Detect which cell encompasses the target text, then output its [x, y] center coordinate. 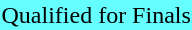
Qualified for Finals [96, 15]
